Provide the (X, Y) coordinate of the cell's center where the given text is located.  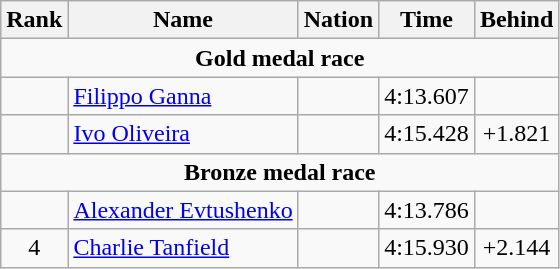
Name (183, 20)
+2.144 (516, 248)
Behind (516, 20)
4:15.428 (427, 134)
4:13.607 (427, 96)
Time (427, 20)
Bronze medal race (280, 172)
Alexander Evtushenko (183, 210)
Filippo Ganna (183, 96)
Rank (34, 20)
Gold medal race (280, 58)
+1.821 (516, 134)
Charlie Tanfield (183, 248)
4 (34, 248)
Ivo Oliveira (183, 134)
Nation (338, 20)
4:13.786 (427, 210)
4:15.930 (427, 248)
